Pinpoint the cell where the given text exists, returning its [X, Y] midpoint coordinate. 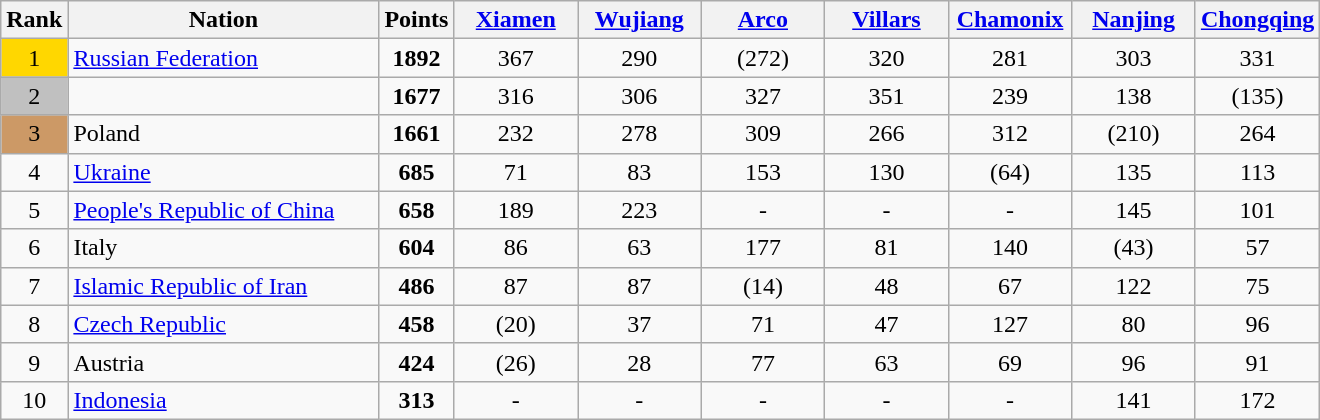
316 [516, 96]
101 [1257, 210]
(14) [763, 286]
122 [1134, 286]
153 [763, 172]
320 [887, 58]
312 [1010, 134]
(26) [516, 362]
(43) [1134, 248]
177 [763, 248]
37 [640, 324]
47 [887, 324]
351 [887, 96]
290 [640, 58]
Villars [887, 20]
135 [1134, 172]
138 [1134, 96]
2 [34, 96]
Xiamen [516, 20]
91 [1257, 362]
127 [1010, 324]
367 [516, 58]
People's Republic of China [224, 210]
(20) [516, 324]
278 [640, 134]
313 [416, 400]
5 [34, 210]
Russian Federation [224, 58]
266 [887, 134]
Poland [224, 134]
Chamonix [1010, 20]
113 [1257, 172]
67 [1010, 286]
7 [34, 286]
424 [416, 362]
331 [1257, 58]
3 [34, 134]
6 [34, 248]
75 [1257, 286]
48 [887, 286]
264 [1257, 134]
77 [763, 362]
80 [1134, 324]
86 [516, 248]
486 [416, 286]
1892 [416, 58]
458 [416, 324]
658 [416, 210]
Rank [34, 20]
145 [1134, 210]
239 [1010, 96]
Wujiang [640, 20]
Nation [224, 20]
57 [1257, 248]
Arco [763, 20]
130 [887, 172]
(64) [1010, 172]
281 [1010, 58]
1661 [416, 134]
81 [887, 248]
Czech Republic [224, 324]
1 [34, 58]
141 [1134, 400]
140 [1010, 248]
10 [34, 400]
1677 [416, 96]
(210) [1134, 134]
69 [1010, 362]
309 [763, 134]
Indonesia [224, 400]
306 [640, 96]
327 [763, 96]
Italy [224, 248]
28 [640, 362]
(135) [1257, 96]
223 [640, 210]
Islamic Republic of Iran [224, 286]
189 [516, 210]
9 [34, 362]
Chongqing [1257, 20]
Points [416, 20]
303 [1134, 58]
232 [516, 134]
685 [416, 172]
Austria [224, 362]
604 [416, 248]
Nanjing [1134, 20]
83 [640, 172]
(272) [763, 58]
Ukraine [224, 172]
4 [34, 172]
172 [1257, 400]
8 [34, 324]
